Capture the cell that displays the provided text and extract its [x, y] central coordinate. 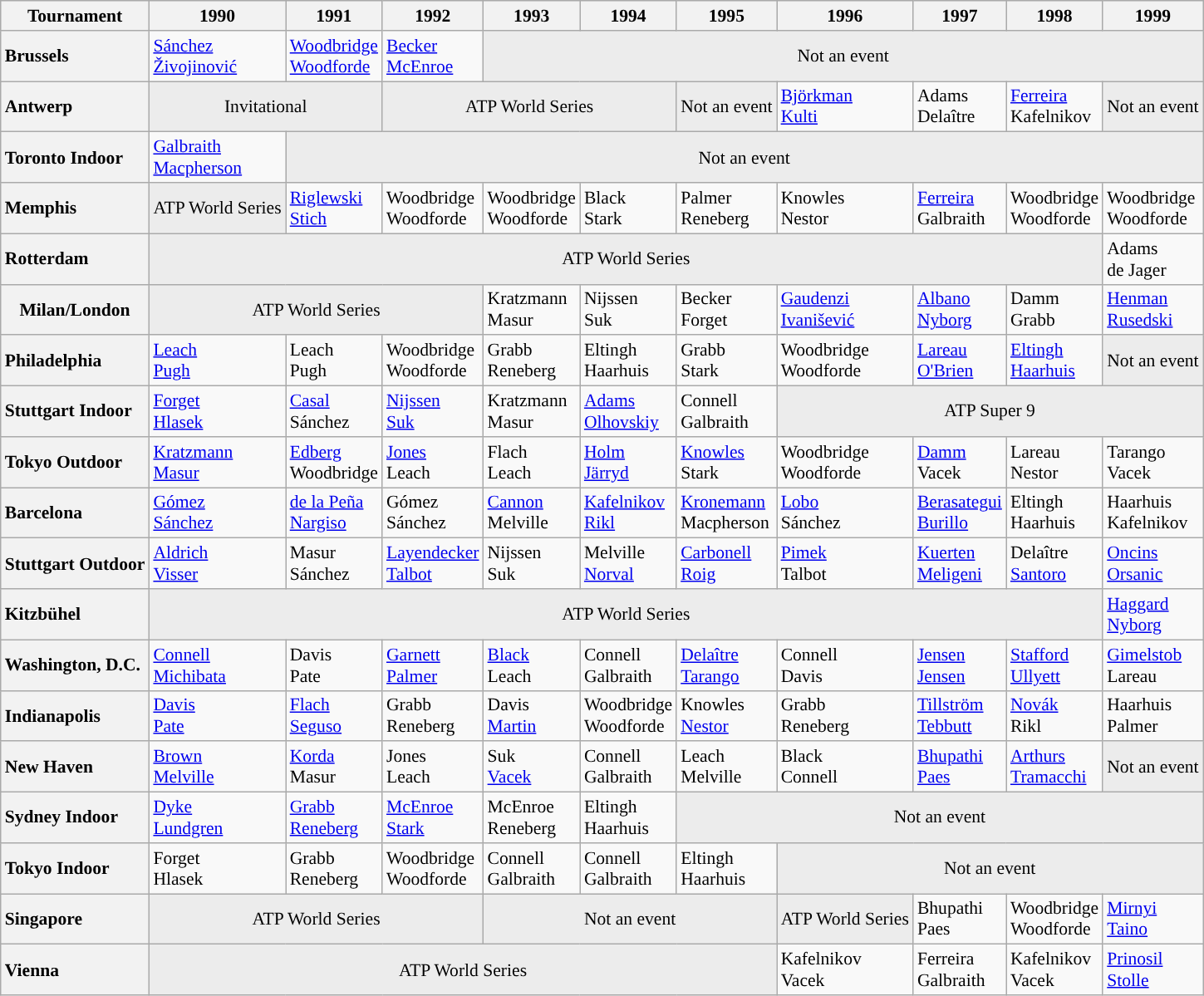
de la Peña Nargiso [334, 513]
Singapore [75, 919]
Black Connell [845, 768]
Leach Melville [726, 768]
Ferreira Kafelnikov [1054, 106]
Holm Järryd [628, 462]
Adams Olhovskiy [628, 412]
Flach Seguso [334, 716]
Vienna [75, 970]
Masur Sánchez [334, 563]
Carbonell Roig [726, 563]
Adams Delaître [960, 106]
1991 [334, 16]
Gaudenzi Ivanišević [845, 309]
Riglewski Stich [334, 208]
Prinosil Stolle [1152, 970]
Damm Grabb [1054, 309]
Layendecker Talbot [433, 563]
McEnroe Stark [433, 817]
Pimek Talbot [845, 563]
Becker McEnroe [433, 56]
Brown Melville [217, 768]
Henman Rusedski [1152, 309]
Black Leach [532, 665]
Knowles Stark [726, 462]
1999 [1152, 16]
1996 [845, 16]
Björkman Kulti [845, 106]
Lobo Sánchez [845, 513]
1997 [960, 16]
Damm Vacek [960, 462]
1995 [726, 16]
Davis Martin [532, 716]
Kitzbühel [75, 615]
Mirnyi Taino [1152, 919]
Haggard Nyborg [1152, 615]
Stuttgart Indoor [75, 412]
Delaître Santoro [1054, 563]
Flach Leach [532, 462]
Oncins Orsanic [1152, 563]
Tarango Vacek [1152, 462]
Toronto Indoor [75, 158]
Invitational [266, 106]
Cannon Melville [532, 513]
1993 [532, 16]
Black Stark [628, 208]
Stafford Ullyett [1054, 665]
Adams de Jager [1152, 259]
McEnroe Reneberg [532, 817]
Delaître Tarango [726, 665]
Gimelstob Lareau [1152, 665]
Arthurs Tramacchi [1054, 768]
Kuerten Meligeni [960, 563]
Philadelphia [75, 361]
New Haven [75, 768]
Suk Vacek [532, 768]
Berasategui Burillo [960, 513]
Edberg Woodbridge [334, 462]
Aldrich Visser [217, 563]
Tokyo Indoor [75, 869]
Haarhuis Palmer [1152, 716]
Antwerp [75, 106]
1990 [217, 16]
Kafelnikov Rikl [628, 513]
Milan/London [75, 309]
Albano Nyborg [960, 309]
Rotterdam [75, 259]
Connell Davis [845, 665]
Connell Michibata [217, 665]
Brussels [75, 56]
Stuttgart Outdoor [75, 563]
Jensen Jensen [960, 665]
Kronemann Macpherson [726, 513]
Indianapolis [75, 716]
Barcelona [75, 513]
Palmer Reneberg [726, 208]
Memphis [75, 208]
1998 [1054, 16]
Garnett Palmer [433, 665]
Haarhuis Kafelnikov [1152, 513]
Galbraith Macpherson [217, 158]
Lareau O'Brien [960, 361]
ATP Super 9 [990, 412]
1992 [433, 16]
Sánchez Živojinović [217, 56]
Grabb Stark [726, 361]
Novák Rikl [1054, 716]
Dyke Lundgren [217, 817]
Casal Sánchez [334, 412]
1994 [628, 16]
Melville Norval [628, 563]
Tournament [75, 16]
Korda Masur [334, 768]
Sydney Indoor [75, 817]
Tokyo Outdoor [75, 462]
Lareau Nestor [1054, 462]
Becker Forget [726, 309]
Tillström Tebbutt [960, 716]
Washington, D.C. [75, 665]
